Search for the cell housing the specified text and yield its (x, y) center coordinate. 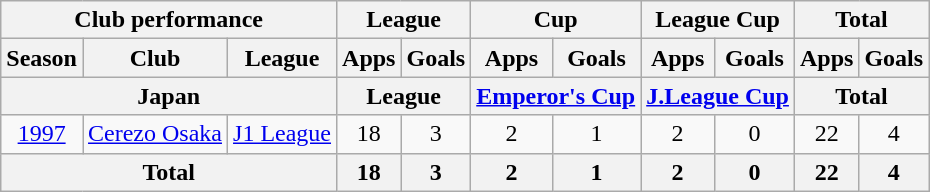
Cerezo Osaka (154, 134)
Club performance (169, 20)
J.League Cup (718, 96)
J1 League (282, 134)
Club (154, 58)
1997 (42, 134)
League Cup (718, 20)
Emperor's Cup (556, 96)
Cup (556, 20)
Season (42, 58)
Japan (169, 96)
